Return the [x, y] coordinate for the center point of the cell that contains the specified text.  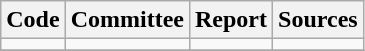
Committee [127, 20]
Report [230, 20]
Code [33, 20]
Sources [318, 20]
